Return [x, y] of the center of cell containing provided text 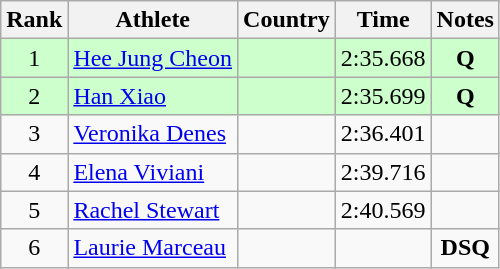
Notes [465, 20]
2:36.401 [383, 134]
2:35.699 [383, 96]
Country [287, 20]
Rachel Stewart [153, 210]
Rank [34, 20]
2:40.569 [383, 210]
Laurie Marceau [153, 248]
4 [34, 172]
Han Xiao [153, 96]
1 [34, 58]
6 [34, 248]
3 [34, 134]
2 [34, 96]
2:35.668 [383, 58]
Hee Jung Cheon [153, 58]
5 [34, 210]
Veronika Denes [153, 134]
2:39.716 [383, 172]
Time [383, 20]
Elena Viviani [153, 172]
DSQ [465, 248]
Athlete [153, 20]
